For the text-containing cell, return its midpoint in (X, Y) coordinate format. 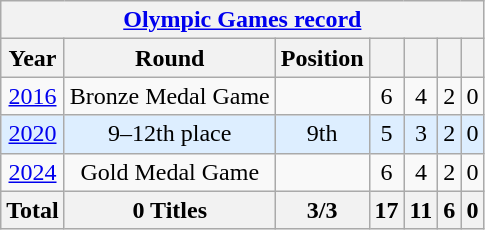
11 (421, 210)
Olympic Games record (242, 20)
Total (33, 210)
5 (386, 134)
9–12th place (170, 134)
2016 (33, 96)
Gold Medal Game (170, 172)
Year (33, 58)
17 (386, 210)
3/3 (322, 210)
2020 (33, 134)
0 Titles (170, 210)
2024 (33, 172)
Round (170, 58)
Position (322, 58)
9th (322, 134)
Bronze Medal Game (170, 96)
3 (421, 134)
